From the cell containing the given text, extract its center point as (X, Y) coordinate. 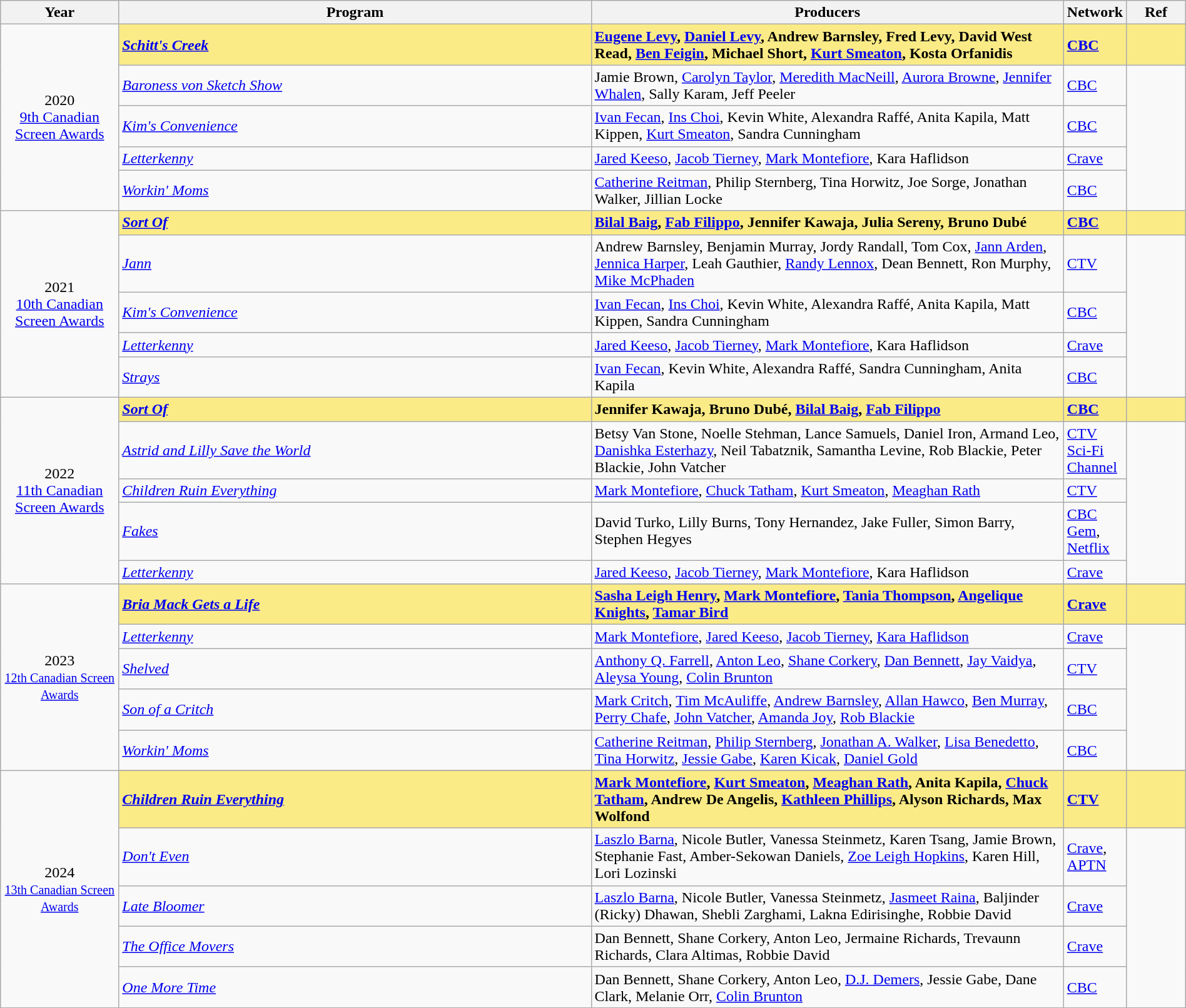
Ivan Fecan, Kevin White, Alexandra Raffé, Sandra Cunningham, Anita Kapila (827, 376)
Year (60, 13)
202211th Canadian Screen Awards (60, 490)
Dan Bennett, Shane Corkery, Anton Leo, D.J. Demers, Jessie Gabe, Dane Clark, Melanie Orr, Colin Brunton (827, 987)
Mark Montefiore, Kurt Smeaton, Meaghan Rath, Anita Kapila, Chuck Tatham, Andrew De Angelis, Kathleen Phillips, Alyson Richards, Max Wolfond (827, 799)
Jann (355, 263)
Jennifer Kawaja, Bruno Dubé, Bilal Baig, Fab Filippo (827, 409)
Son of a Critch (355, 709)
Ivan Fecan, Ins Choi, Kevin White, Alexandra Raffé, Anita Kapila, Matt Kippen, Kurt Smeaton, Sandra Cunningham (827, 126)
Jamie Brown, Carolyn Taylor, Meredith MacNeill, Aurora Browne, Jennifer Whalen, Sally Karam, Jeff Peeler (827, 85)
Strays (355, 376)
Dan Bennett, Shane Corkery, Anton Leo, Jermaine Richards, Trevaunn Richards, Clara Altimas, Robbie David (827, 947)
Anthony Q. Farrell, Anton Leo, Shane Corkery, Dan Bennett, Jay Vaidya, Aleysa Young, Colin Brunton (827, 669)
202110th Canadian Screen Awards (60, 304)
CBC Gem, Netflix (1095, 532)
Bria Mack Gets a Life (355, 604)
Catherine Reitman, Philip Sternberg, Tina Horwitz, Joe Sorge, Jonathan Walker, Jillian Locke (827, 190)
Program (355, 13)
202312th Canadian Screen Awards (60, 677)
Producers (827, 13)
Ivan Fecan, Ins Choi, Kevin White, Alexandra Raffé, Anita Kapila, Matt Kippen, Sandra Cunningham (827, 313)
Baroness von Sketch Show (355, 85)
Eugene Levy, Daniel Levy, Andrew Barnsley, Fred Levy, David West Read, Ben Feigin, Michael Short, Kurt Smeaton, Kosta Orfanidis (827, 45)
Crave, APTN (1095, 857)
Catherine Reitman, Philip Sternberg, Jonathan A. Walker, Lisa Benedetto, Tina Horwitz, Jessie Gabe, Karen Kicak, Daniel Gold (827, 750)
Ref (1156, 13)
20209th Canadian Screen Awards (60, 118)
Shelved (355, 669)
Schitt's Creek (355, 45)
Laszlo Barna, Nicole Butler, Vanessa Steinmetz, Jasmeet Raina, Baljinder (Ricky) Dhawan, Shebli Zarghami, Lakna Edirisinghe, Robbie David (827, 905)
Mark Critch, Tim McAuliffe, Andrew Barnsley, Allan Hawco, Ben Murray, Perry Chafe, John Vatcher, Amanda Joy, Rob Blackie (827, 709)
David Turko, Lilly Burns, Tony Hernandez, Jake Fuller, Simon Barry, Stephen Hegyes (827, 532)
Late Bloomer (355, 905)
Don't Even (355, 857)
202413th Canadian Screen Awards (60, 889)
Mark Montefiore, Chuck Tatham, Kurt Smeaton, Meaghan Rath (827, 491)
Sasha Leigh Henry, Mark Montefiore, Tania Thompson, Angelique Knights, Tamar Bird (827, 604)
The Office Movers (355, 947)
CTV Sci-Fi Channel (1095, 450)
Fakes (355, 532)
Network (1095, 13)
Bilal Baig, Fab Filippo, Jennifer Kawaja, Julia Sereny, Bruno Dubé (827, 223)
One More Time (355, 987)
Mark Montefiore, Jared Keeso, Jacob Tierney, Kara Haflidson (827, 637)
Astrid and Lilly Save the World (355, 450)
